Locate the cell with the specified text and output its (X, Y) center coordinate. 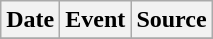
Date (30, 20)
Source (172, 20)
Event (96, 20)
